Scan for the cell matching the given text and deliver its [X, Y] coordinate at center. 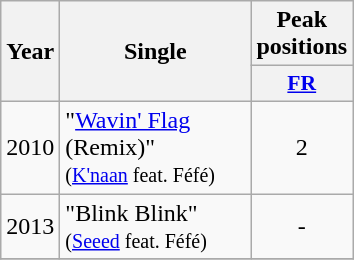
"Blink Blink"(Seeed feat. Féfé) [156, 226]
- [302, 226]
Single [156, 52]
FR [302, 84]
2010 [30, 147]
2013 [30, 226]
Peak positions [302, 34]
"Wavin' Flag (Remix)"(K'naan feat. Féfé) [156, 147]
Year [30, 52]
2 [302, 147]
